Search for the cell housing the specified text and yield its [x, y] center coordinate. 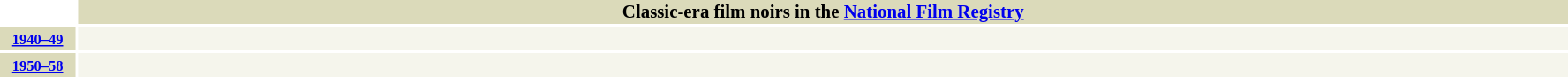
Classic-era film noirs in the National Film Registry [823, 12]
1940–49 [38, 39]
1950–58 [38, 65]
